Identify which cell holds the provided text, then report its (x, y) central coordinate. 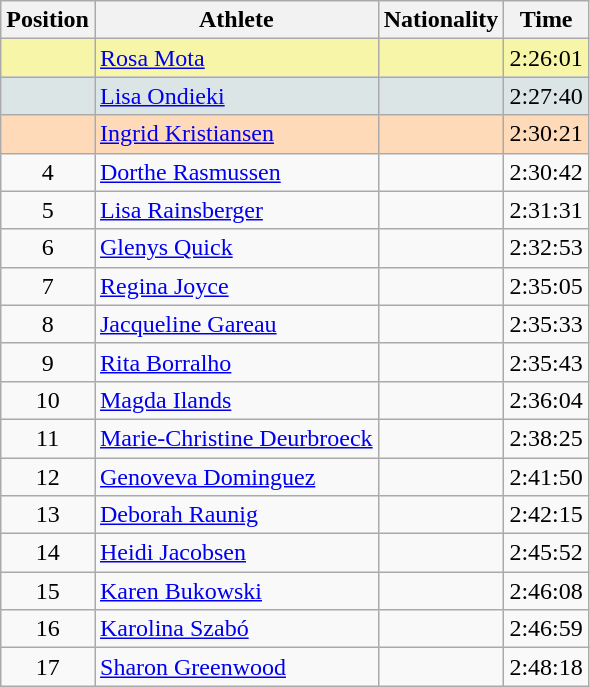
2:31:31 (546, 210)
Dorthe Rasmussen (236, 172)
Heidi Jacobsen (236, 553)
2:38:25 (546, 438)
Glenys Quick (236, 248)
Position (48, 20)
12 (48, 477)
2:46:08 (546, 591)
17 (48, 667)
Jacqueline Gareau (236, 324)
Rita Borralho (236, 362)
Athlete (236, 20)
11 (48, 438)
8 (48, 324)
2:30:42 (546, 172)
Time (546, 20)
2:35:05 (546, 286)
Regina Joyce (236, 286)
16 (48, 629)
14 (48, 553)
Magda Ilands (236, 400)
Karen Bukowski (236, 591)
2:36:04 (546, 400)
Rosa Mota (236, 58)
2:48:18 (546, 667)
13 (48, 515)
Lisa Ondieki (236, 96)
Nationality (441, 20)
Lisa Rainsberger (236, 210)
2:41:50 (546, 477)
15 (48, 591)
2:35:33 (546, 324)
10 (48, 400)
4 (48, 172)
Ingrid Kristiansen (236, 134)
Marie-Christine Deurbroeck (236, 438)
Karolina Szabó (236, 629)
2:26:01 (546, 58)
2:30:21 (546, 134)
5 (48, 210)
2:45:52 (546, 553)
2:35:43 (546, 362)
Sharon Greenwood (236, 667)
2:46:59 (546, 629)
2:32:53 (546, 248)
2:27:40 (546, 96)
7 (48, 286)
Genoveva Dominguez (236, 477)
9 (48, 362)
6 (48, 248)
Deborah Raunig (236, 515)
2:42:15 (546, 515)
